Return the (x, y) coordinate for the center point of the cell that contains the specified text.  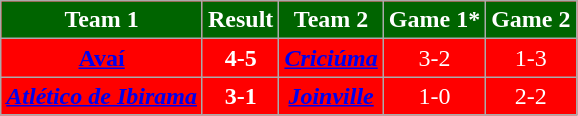
Criciúma (331, 58)
1-0 (434, 96)
Game 2 (531, 20)
Team 2 (331, 20)
Atlético de Ibirama (102, 96)
Game 1* (434, 20)
3-1 (240, 96)
2-2 (531, 96)
3-2 (434, 58)
1-3 (531, 58)
Team 1 (102, 20)
Avaí (102, 58)
Joinville (331, 96)
Result (240, 20)
4-5 (240, 58)
